For the text-containing cell, return its midpoint in (X, Y) coordinate format. 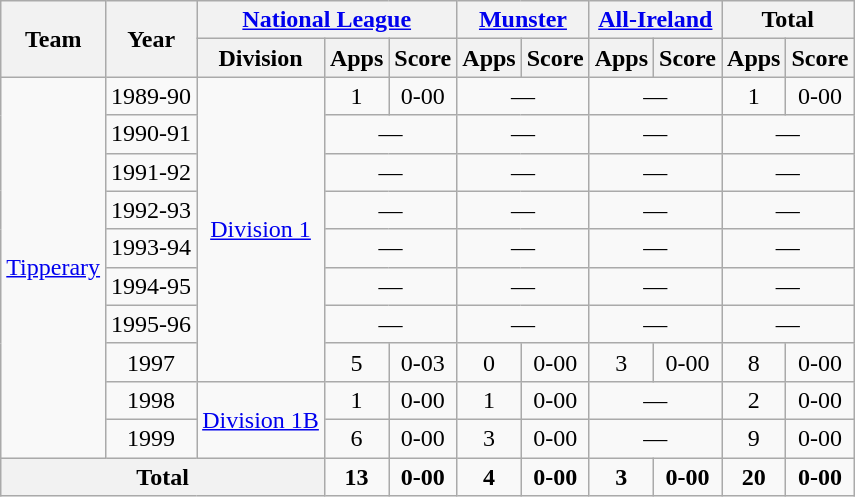
13 (356, 477)
Division 1B (261, 419)
1993-94 (152, 248)
8 (754, 362)
1997 (152, 362)
1990-91 (152, 134)
Year (152, 39)
20 (754, 477)
5 (356, 362)
Team (54, 39)
1992-93 (152, 210)
1995-96 (152, 324)
Division 1 (261, 229)
1989-90 (152, 96)
Munster (523, 20)
1998 (152, 400)
Tipperary (54, 268)
1999 (152, 438)
0 (489, 362)
6 (356, 438)
Division (261, 58)
All-Ireland (655, 20)
9 (754, 438)
1991-92 (152, 172)
2 (754, 400)
National League (327, 20)
4 (489, 477)
1994-95 (152, 286)
0-03 (423, 362)
